For the text-containing cell, return its midpoint in (X, Y) coordinate format. 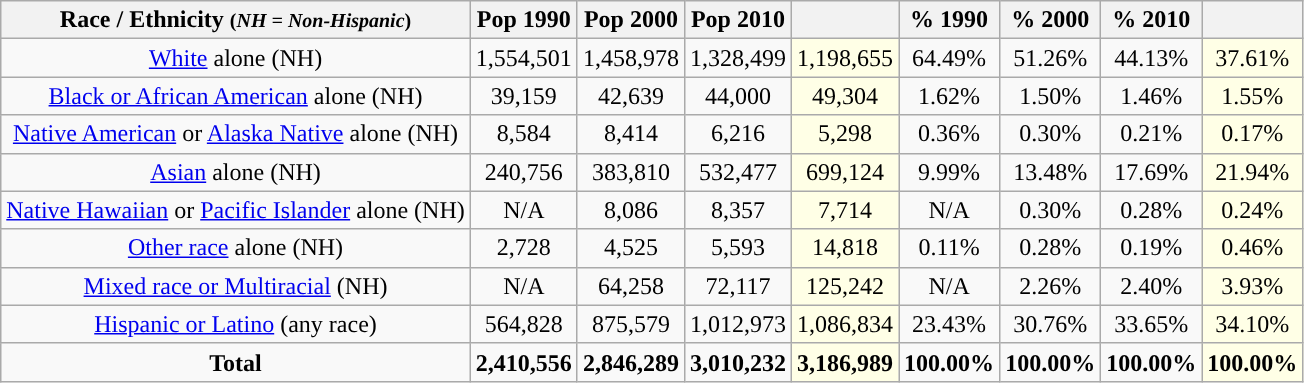
30.76% (1050, 324)
699,124 (844, 172)
5,298 (844, 134)
0.19% (1152, 248)
1.62% (950, 96)
1,198,655 (844, 58)
3,010,232 (738, 362)
532,477 (738, 172)
6,216 (738, 134)
64,258 (630, 286)
1.55% (1252, 96)
2,846,289 (630, 362)
51.26% (1050, 58)
8,086 (630, 210)
Total (236, 362)
3.93% (1252, 286)
0.46% (1252, 248)
37.61% (1252, 58)
0.17% (1252, 134)
Pop 2010 (738, 20)
125,242 (844, 286)
Native Hawaiian or Pacific Islander alone (NH) (236, 210)
0.24% (1252, 210)
33.65% (1152, 324)
21.94% (1252, 172)
64.49% (950, 58)
2.26% (1050, 286)
8,357 (738, 210)
% 2010 (1152, 20)
% 1990 (950, 20)
240,756 (524, 172)
14,818 (844, 248)
1,458,978 (630, 58)
Pop 1990 (524, 20)
% 2000 (1050, 20)
1.50% (1050, 96)
5,593 (738, 248)
13.48% (1050, 172)
564,828 (524, 324)
Mixed race or Multiracial (NH) (236, 286)
0.21% (1152, 134)
8,584 (524, 134)
1,328,499 (738, 58)
Other race alone (NH) (236, 248)
1.46% (1152, 96)
17.69% (1152, 172)
Asian alone (NH) (236, 172)
2.40% (1152, 286)
7,714 (844, 210)
42,639 (630, 96)
9.99% (950, 172)
1,554,501 (524, 58)
72,117 (738, 286)
39,159 (524, 96)
1,086,834 (844, 324)
383,810 (630, 172)
3,186,989 (844, 362)
23.43% (950, 324)
Black or African American alone (NH) (236, 96)
34.10% (1252, 324)
2,410,556 (524, 362)
Pop 2000 (630, 20)
44,000 (738, 96)
49,304 (844, 96)
875,579 (630, 324)
2,728 (524, 248)
8,414 (630, 134)
Native American or Alaska Native alone (NH) (236, 134)
Hispanic or Latino (any race) (236, 324)
44.13% (1152, 58)
4,525 (630, 248)
White alone (NH) (236, 58)
0.11% (950, 248)
Race / Ethnicity (NH = Non-Hispanic) (236, 20)
0.36% (950, 134)
1,012,973 (738, 324)
